Provide the (X, Y) coordinate of the cell's center where the given text is located.  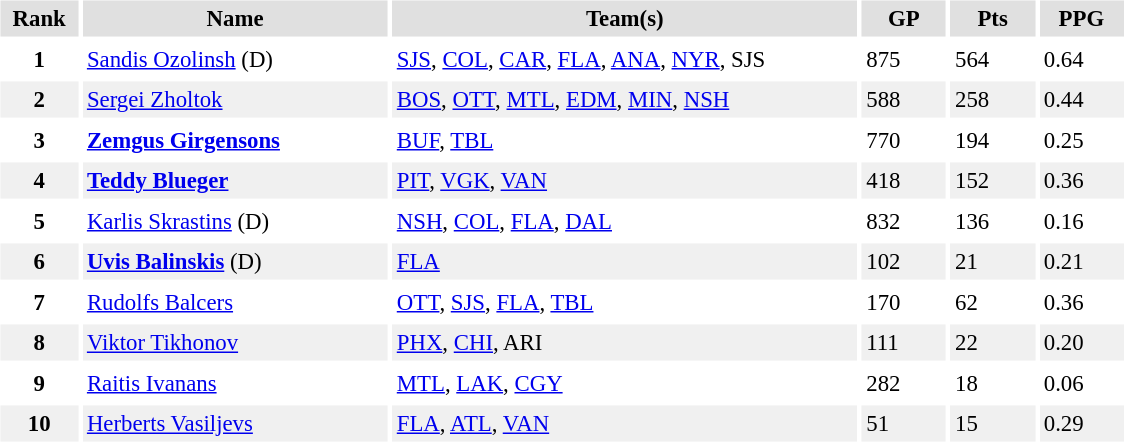
2 (38, 100)
3 (38, 140)
NSH, COL, FLA, DAL (624, 221)
BUF, TBL (624, 140)
Name (234, 18)
0.25 (1081, 140)
18 (993, 383)
FLA (624, 262)
0.44 (1081, 100)
152 (993, 180)
MTL, LAK, CGY (624, 383)
15 (993, 424)
5 (38, 221)
Sandis Ozolinsh (D) (234, 59)
PPG (1081, 18)
832 (904, 221)
0.21 (1081, 262)
Karlis Skrastins (D) (234, 221)
258 (993, 100)
Zemgus Girgensons (234, 140)
Rank (38, 18)
OTT, SJS, FLA, TBL (624, 302)
1 (38, 59)
Rudolfs Balcers (234, 302)
770 (904, 140)
BOS, OTT, MTL, EDM, MIN, NSH (624, 100)
136 (993, 221)
564 (993, 59)
102 (904, 262)
194 (993, 140)
51 (904, 424)
0.64 (1081, 59)
6 (38, 262)
10 (38, 424)
Team(s) (624, 18)
Uvis Balinskis (D) (234, 262)
Herberts Vasiljevs (234, 424)
875 (904, 59)
Viktor Tikhonov (234, 342)
8 (38, 342)
282 (904, 383)
SJS, COL, CAR, FLA, ANA, NYR, SJS (624, 59)
Teddy Blueger (234, 180)
PIT, VGK, VAN (624, 180)
170 (904, 302)
0.16 (1081, 221)
GP (904, 18)
588 (904, 100)
111 (904, 342)
9 (38, 383)
0.29 (1081, 424)
4 (38, 180)
Sergei Zholtok (234, 100)
418 (904, 180)
7 (38, 302)
21 (993, 262)
PHX, CHI, ARI (624, 342)
22 (993, 342)
Pts (993, 18)
Raitis Ivanans (234, 383)
0.06 (1081, 383)
FLA, ATL, VAN (624, 424)
62 (993, 302)
0.20 (1081, 342)
